Provide the (x, y) coordinate of the cell's center where the given text is located.  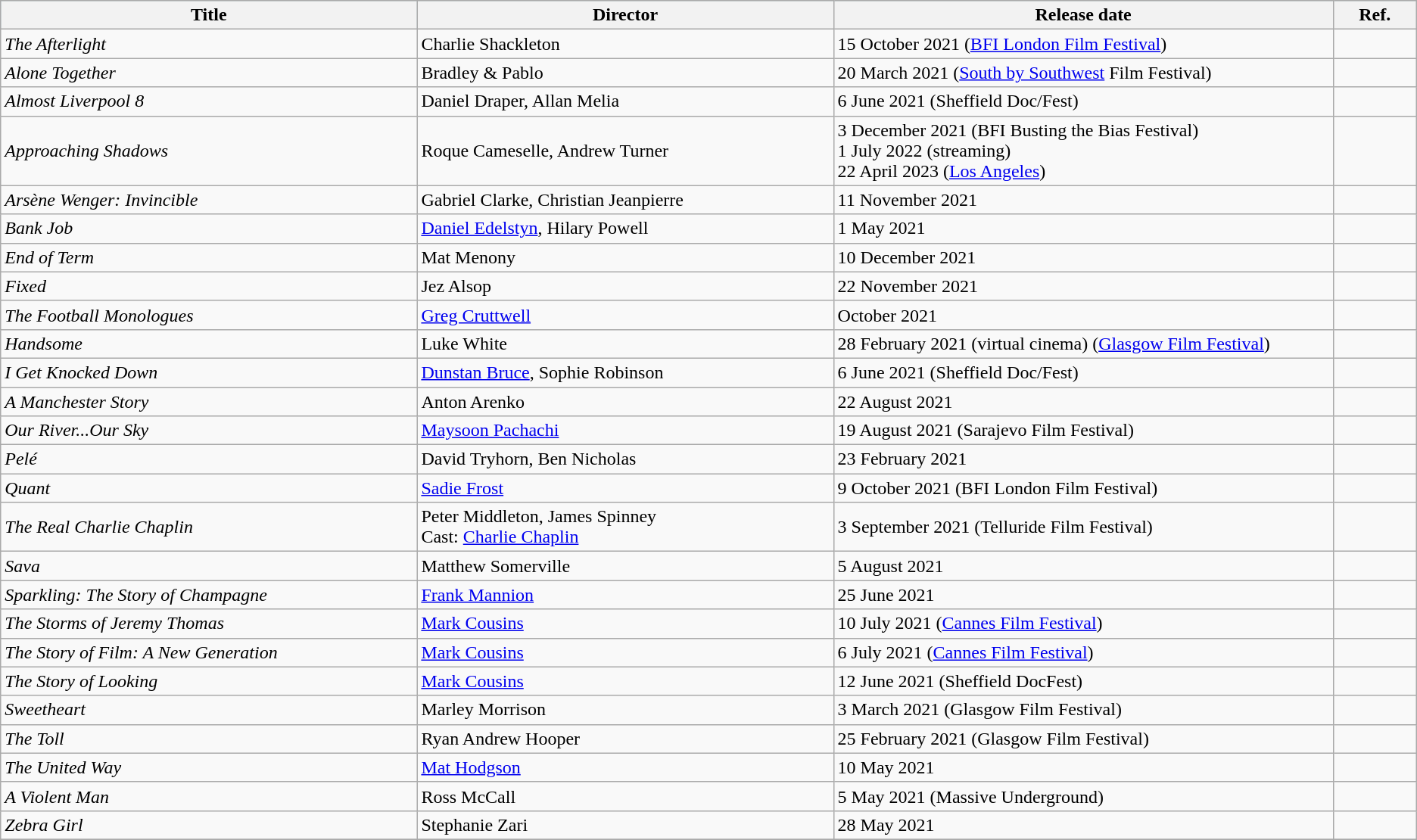
Dunstan Bruce, Sophie Robinson (625, 372)
5 May 2021 (Massive Underground) (1083, 796)
Charlie Shackleton (625, 44)
Our River...Our Sky (209, 431)
Mat Hodgson (625, 767)
28 May 2021 (1083, 825)
3 March 2021 (Glasgow Film Festival) (1083, 710)
David Tryhorn, Ben Nicholas (625, 459)
The Storms of Jeremy Thomas (209, 624)
The Real Charlie Chaplin (209, 527)
Jez Alsop (625, 286)
Handsome (209, 344)
23 February 2021 (1083, 459)
The Story of Looking (209, 681)
11 November 2021 (1083, 200)
Sadie Frost (625, 488)
Sava (209, 566)
Stephanie Zari (625, 825)
Alone Together (209, 73)
25 February 2021 (Glasgow Film Festival) (1083, 739)
1 May 2021 (1083, 229)
Approaching Shadows (209, 151)
Zebra Girl (209, 825)
25 June 2021 (1083, 595)
Quant (209, 488)
The Football Monologues (209, 315)
15 October 2021 (BFI London Film Festival) (1083, 44)
9 October 2021 (BFI London Film Festival) (1083, 488)
Gabriel Clarke, Christian Jeanpierre (625, 200)
19 August 2021 (Sarajevo Film Festival) (1083, 431)
The Toll (209, 739)
Maysoon Pachachi (625, 431)
Release date (1083, 15)
Peter Middleton, James Spinney Cast: Charlie Chaplin (625, 527)
The Story of Film: A New Generation (209, 652)
October 2021 (1083, 315)
Sweetheart (209, 710)
Sparkling: The Story of Champagne (209, 595)
3 December 2021 (BFI Busting the Bias Festival)1 July 2022 (streaming)22 April 2023 (Los Angeles) (1083, 151)
Matthew Somerville (625, 566)
10 December 2021 (1083, 257)
Bradley & Pablo (625, 73)
10 July 2021 (Cannes Film Festival) (1083, 624)
End of Term (209, 257)
3 September 2021 (Telluride Film Festival) (1083, 527)
22 August 2021 (1083, 402)
A Manchester Story (209, 402)
10 May 2021 (1083, 767)
20 March 2021 (South by Southwest Film Festival) (1083, 73)
Title (209, 15)
Daniel Draper, Allan Melia (625, 101)
Luke White (625, 344)
22 November 2021 (1083, 286)
Marley Morrison (625, 710)
6 July 2021 (Cannes Film Festival) (1083, 652)
I Get Knocked Down (209, 372)
Ref. (1375, 15)
Roque Cameselle, Andrew Turner (625, 151)
12 June 2021 (Sheffield DocFest) (1083, 681)
A Violent Man (209, 796)
The United Way (209, 767)
Bank Job (209, 229)
The Afterlight (209, 44)
5 August 2021 (1083, 566)
Director (625, 15)
Arsène Wenger: Invincible (209, 200)
Greg Cruttwell (625, 315)
28 February 2021 (virtual cinema) (Glasgow Film Festival) (1083, 344)
Daniel Edelstyn, Hilary Powell (625, 229)
Pelé (209, 459)
Almost Liverpool 8 (209, 101)
Ryan Andrew Hooper (625, 739)
Ross McCall (625, 796)
Mat Menony (625, 257)
Fixed (209, 286)
Frank Mannion (625, 595)
Anton Arenko (625, 402)
